Detect which cell encompasses the target text, then output its (X, Y) center coordinate. 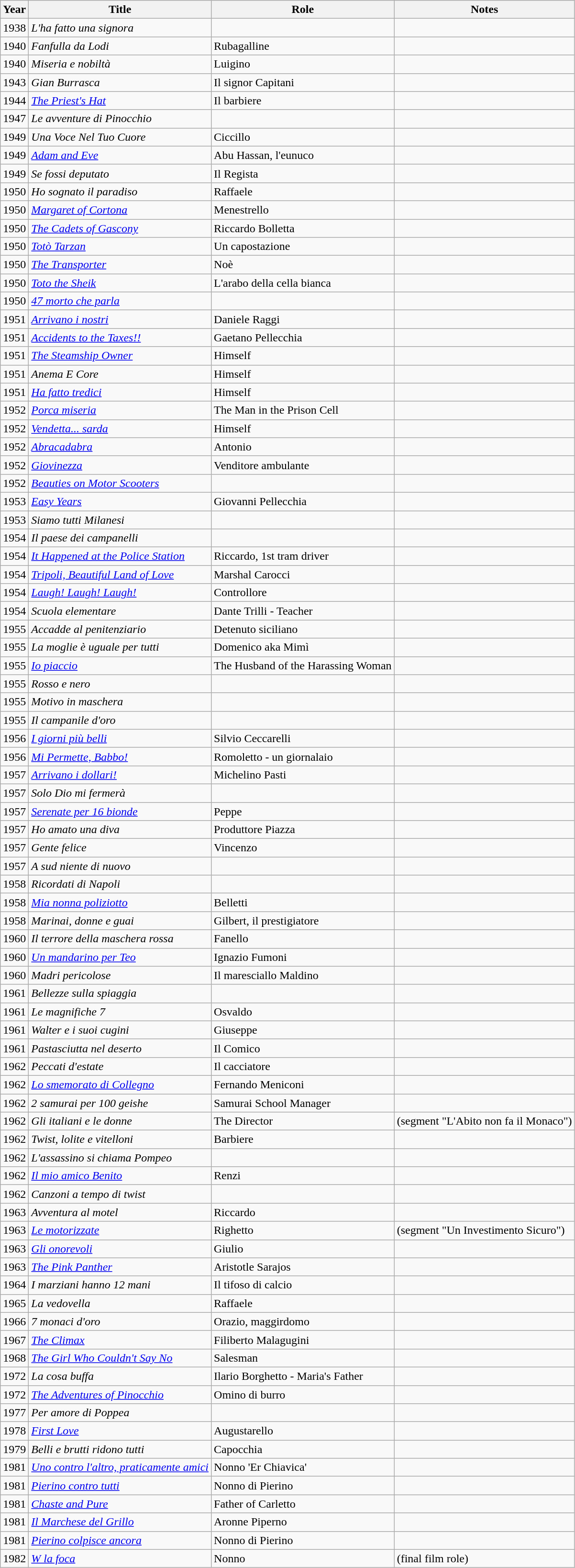
Ho sognato il paradiso (120, 192)
La cosa buffa (120, 1376)
Le avventure di Pinocchio (120, 119)
Salesman (303, 1358)
Notes (484, 10)
Solo Dio mi fermerà (120, 793)
1944 (14, 101)
Belli e brutti ridono tutti (120, 1449)
Accadde al penitenziario (120, 629)
1982 (14, 1558)
Serenate per 16 bionde (120, 812)
Year (14, 10)
I marziani hanno 12 mani (120, 1285)
Arrivano i nostri (120, 319)
The Steamship Owner (120, 356)
1979 (14, 1449)
1978 (14, 1431)
Una Voce Nel Tuo Cuore (120, 137)
Fanfulla da Lodi (120, 46)
Toto the Sheik (120, 283)
(segment "Un Investimento Sicuro") (484, 1230)
Tripoli, Beautiful Land of Love (120, 575)
47 morto che parla (120, 301)
Peppe (303, 812)
Rubagalline (303, 46)
The Girl Who Couldn't Say No (120, 1358)
The Man in the Prison Cell (303, 410)
1938 (14, 28)
Title (120, 10)
Pastasciutta nel deserto (120, 1048)
Laugh! Laugh! Laugh! (120, 593)
Detenuto siciliano (303, 629)
Mia nonna poliziotto (120, 902)
Il campanile d'oro (120, 720)
Vendetta... sarda (120, 429)
Aronne Piperno (303, 1522)
1967 (14, 1340)
Peccati d'estate (120, 1066)
The Priest's Hat (120, 101)
Gian Burrasca (120, 82)
Aristotle Sarajos (303, 1267)
1947 (14, 119)
Porca miseria (120, 410)
Totò Tarzan (120, 247)
Il mio amico Benito (120, 1176)
Belletti (303, 902)
It Happened at the Police Station (120, 556)
Madri pericolose (120, 975)
Miseria e nobiltà (120, 64)
Il paese dei campanelli (120, 538)
Gli italiani e le donne (120, 1121)
Le magnifiche 7 (120, 1012)
I giorni più belli (120, 738)
1965 (14, 1303)
L'ha fatto una signora (120, 28)
1977 (14, 1413)
Uno contro l'altro, praticamente amici (120, 1467)
La vedovella (120, 1303)
The Director (303, 1121)
Rosso e nero (120, 684)
Vincenzo (303, 848)
Controllore (303, 593)
Nonno (303, 1558)
Riccardo, 1st tram driver (303, 556)
Il barbiere (303, 101)
(final film role) (484, 1558)
Ho amato una diva (120, 830)
Arrivano i dollari! (120, 775)
1968 (14, 1358)
Marinai, donne e guai (120, 921)
Siamo tutti Milanesi (120, 519)
Omino di burro (303, 1395)
The Climax (120, 1340)
Ignazio Fumoni (303, 957)
Giovanni Pellecchia (303, 501)
Se fossi deputato (120, 173)
Samurai School Manager (303, 1103)
Giovinezza (120, 465)
Michelino Pasti (303, 775)
Pierino contro tutti (120, 1486)
2 samurai per 100 geishe (120, 1103)
Giuseppe (303, 1030)
Luigino (303, 64)
Easy Years (120, 501)
Dante Trilli - Teacher (303, 611)
Menestrello (303, 210)
Ha fatto tredici (120, 392)
Bellezze sulla spiaggia (120, 993)
Noè (303, 265)
Il maresciallo Maldino (303, 975)
Augustarello (303, 1431)
Osvaldo (303, 1012)
Il Regista (303, 173)
The Husband of the Harassing Woman (303, 666)
Marshal Carocci (303, 575)
The Cadets of Gascony (120, 228)
Antonio (303, 447)
A sud niente di nuovo (120, 866)
Un mandarino per Teo (120, 957)
Avventura al motel (120, 1212)
Daniele Raggi (303, 319)
W la foca (120, 1558)
Orazio, maggirdomo (303, 1321)
7 monaci d'oro (120, 1321)
Gaetano Pellecchia (303, 338)
L'assassino si chiama Pompeo (120, 1158)
Walter e i suoi cugini (120, 1030)
Un capostazione (303, 247)
Canzoni a tempo di twist (120, 1194)
The Pink Panther (120, 1267)
Romoletto - un giornalaio (303, 756)
Fanello (303, 939)
Renzi (303, 1176)
Il signor Capitani (303, 82)
Venditore ambulante (303, 465)
Adam and Eve (120, 155)
First Love (120, 1431)
Ricordati di Napoli (120, 884)
Twist, lolite e vitelloni (120, 1139)
Abracadabra (120, 447)
Il tifoso di calcio (303, 1285)
Fernando Meniconi (303, 1084)
Giulio (303, 1249)
Righetto (303, 1230)
Gli onorevoli (120, 1249)
Chaste and Pure (120, 1504)
Per amore di Poppea (120, 1413)
Pierino colpisce ancora (120, 1540)
Barbiere (303, 1139)
The Adventures of Pinocchio (120, 1395)
The Transporter (120, 265)
Abu Hassan, l'eunuco (303, 155)
Father of Carletto (303, 1504)
Margaret of Cortona (120, 210)
Produttore Piazza (303, 830)
Accidents to the Taxes!! (120, 338)
1964 (14, 1285)
Gente felice (120, 848)
Motivo in maschera (120, 702)
Lo smemorato di Collegno (120, 1084)
Beauties on Motor Scooters (120, 483)
Role (303, 10)
Il Comico (303, 1048)
Gilbert, il prestigiatore (303, 921)
Il Marchese del Grillo (120, 1522)
Scuola elementare (120, 611)
Anema E Core (120, 374)
(segment "L'Abito non fa il Monaco") (484, 1121)
Ciccillo (303, 137)
Silvio Ceccarelli (303, 738)
Riccardo (303, 1212)
Io piaccio (120, 666)
Il terrore della maschera rossa (120, 939)
La moglie è uguale per tutti (120, 647)
Domenico aka Mimì (303, 647)
Mi Permette, Babbo! (120, 756)
1943 (14, 82)
Le motorizzate (120, 1230)
Riccardo Bolletta (303, 228)
Capocchia (303, 1449)
Filiberto Malagugini (303, 1340)
Ilario Borghetto - Maria's Father (303, 1376)
Il cacciatore (303, 1066)
L'arabo della cella bianca (303, 283)
Nonno 'Er Chiavica' (303, 1467)
1966 (14, 1321)
